Return (x, y) of the center of cell containing provided text 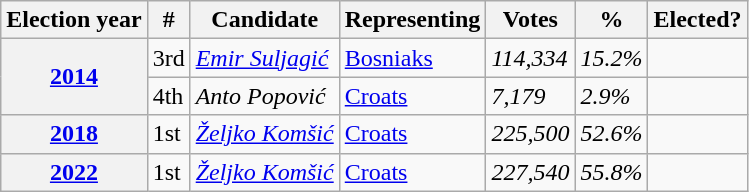
% (612, 20)
114,334 (530, 58)
2018 (74, 134)
Anto Popović (264, 96)
Elected? (698, 20)
7,179 (530, 96)
Votes (530, 20)
Representing (412, 20)
52.6% (612, 134)
2.9% (612, 96)
# (168, 20)
Election year (74, 20)
227,540 (530, 172)
2022 (74, 172)
55.8% (612, 172)
2014 (74, 77)
Emir Suljagić (264, 58)
Bosniaks (412, 58)
4th (168, 96)
Candidate (264, 20)
3rd (168, 58)
225,500 (530, 134)
15.2% (612, 58)
